Scan for the cell matching the given text and deliver its (x, y) coordinate at center. 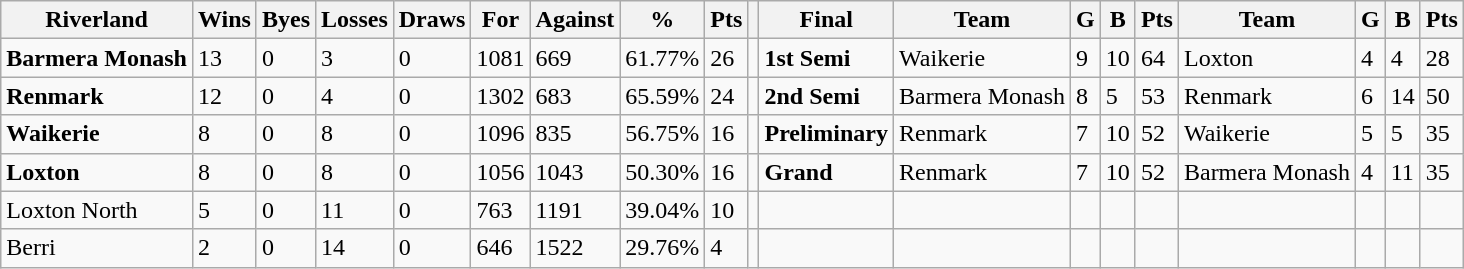
646 (500, 248)
Riverland (97, 20)
39.04% (662, 210)
Preliminary (826, 134)
29.76% (662, 248)
50.30% (662, 172)
2 (224, 248)
Final (826, 20)
13 (224, 58)
6 (1370, 96)
683 (575, 96)
Berri (97, 248)
3 (355, 58)
Wins (224, 20)
65.59% (662, 96)
763 (500, 210)
669 (575, 58)
26 (726, 58)
835 (575, 134)
9 (1086, 58)
Against (575, 20)
1302 (500, 96)
Losses (355, 20)
Byes (286, 20)
Draws (432, 20)
12 (224, 96)
24 (726, 96)
53 (1156, 96)
1081 (500, 58)
1522 (575, 248)
1st Semi (826, 58)
1191 (575, 210)
For (500, 20)
1096 (500, 134)
% (662, 20)
Loxton North (97, 210)
Grand (826, 172)
1043 (575, 172)
1056 (500, 172)
56.75% (662, 134)
64 (1156, 58)
61.77% (662, 58)
28 (1442, 58)
2nd Semi (826, 96)
50 (1442, 96)
